Detect which cell encompasses the target text, then output its (X, Y) center coordinate. 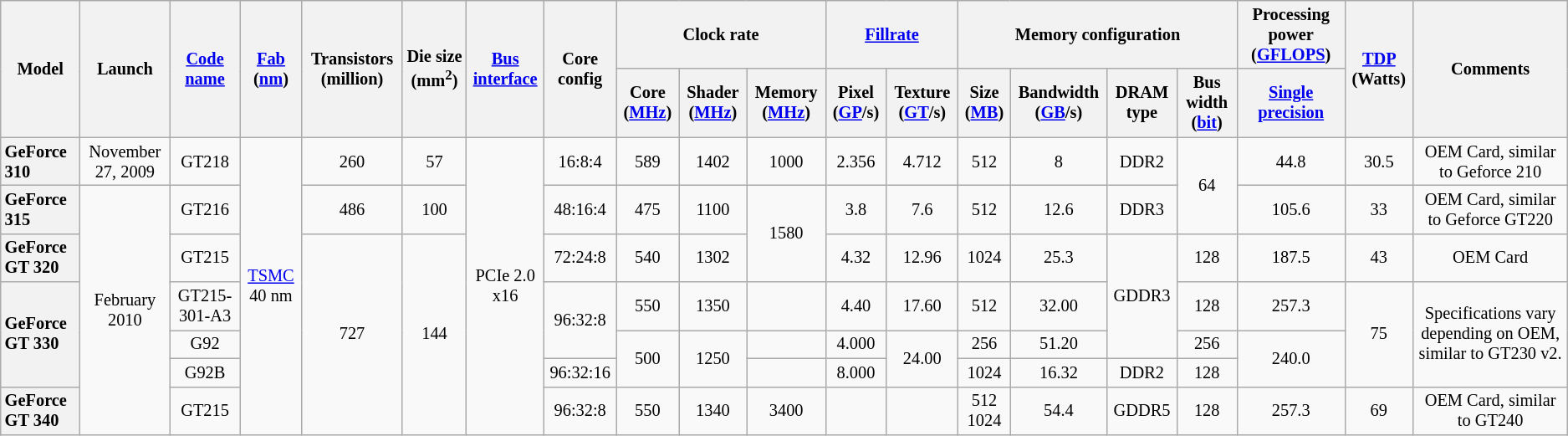
75 (1378, 335)
4.712 (922, 162)
240.0 (1291, 358)
Size (MB) (984, 103)
7.6 (922, 209)
Bus interface (505, 69)
260 (352, 162)
Processing power (GFLOPS) (1291, 34)
16:8:4 (580, 162)
Memory configuration (1097, 34)
Fillrate (891, 34)
Transistors (million) (352, 69)
500 (647, 358)
1350 (712, 306)
Single precision (1291, 103)
1250 (712, 358)
GT215-301-A3 (205, 306)
GT218 (205, 162)
4.000 (856, 344)
3.8 (856, 209)
48:16:4 (580, 209)
24.00 (922, 358)
GeForce GT 340 (40, 411)
G92B (205, 372)
Bandwidth (GB/s) (1059, 103)
64 (1207, 186)
Launch (125, 69)
DDR3 (1142, 209)
17.60 (922, 306)
DRAM type (1142, 103)
25.3 (1059, 258)
TSMC 40 nm (271, 286)
November 27, 2009 (125, 162)
727 (352, 334)
Die size (mm2) (435, 69)
Comments (1490, 69)
4.32 (856, 258)
Core config (580, 69)
8.000 (856, 372)
1402 (712, 162)
GeForce 310 (40, 162)
12.6 (1059, 209)
OEM Card, similar to Geforce 210 (1490, 162)
Specifications vary depending on OEM, similar to GT230 v2. (1490, 335)
GeForce 315 (40, 209)
144 (435, 334)
GeForce GT 320 (40, 258)
GeForce GT 330 (40, 335)
OEM Card, similar to GT240 (1490, 411)
OEM Card (1490, 258)
1100 (712, 209)
PCIe 2.0 x16 (505, 286)
1000 (786, 162)
Pixel (GP/s) (856, 103)
4.40 (856, 306)
GT216 (205, 209)
43 (1378, 258)
Core (MHz) (647, 103)
69 (1378, 411)
Texture (GT/s) (922, 103)
8 (1059, 162)
540 (647, 258)
475 (647, 209)
589 (647, 162)
Code name (205, 69)
5121024 (984, 411)
1302 (712, 258)
57 (435, 162)
30.5 (1378, 162)
TDP (Watts) (1378, 69)
G92 (205, 344)
100 (435, 209)
96:32:16 (580, 372)
Model (40, 69)
12.96 (922, 258)
32.00 (1059, 306)
54.4 (1059, 411)
GDDR3 (1142, 296)
Shader (MHz) (712, 103)
72:24:8 (580, 258)
105.6 (1291, 209)
OEM Card, similar to Geforce GT220 (1490, 209)
44.8 (1291, 162)
Memory (MHz) (786, 103)
1580 (786, 233)
187.5 (1291, 258)
51.20 (1059, 344)
Fab (nm) (271, 69)
486 (352, 209)
Clock rate (721, 34)
33 (1378, 209)
3400 (786, 411)
Bus width (bit) (1207, 103)
February 2010 (125, 310)
2.356 (856, 162)
1340 (712, 411)
GDDR5 (1142, 411)
16.32 (1059, 372)
